Determine the (X, Y) coordinate at the center of the cell enclosing the given text.  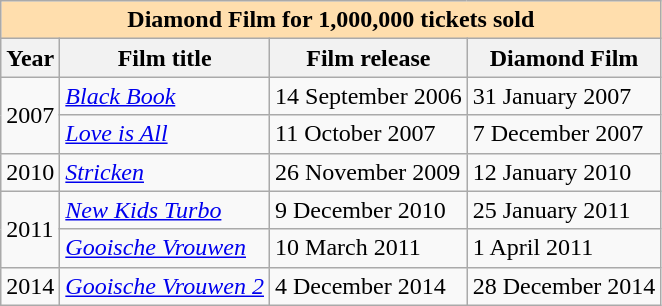
4 December 2014 (369, 286)
2014 (30, 286)
Gooische Vrouwen 2 (165, 286)
12 January 2010 (564, 172)
14 September 2006 (369, 96)
New Kids Turbo (165, 210)
26 November 2009 (369, 172)
Stricken (165, 172)
31 January 2007 (564, 96)
Gooische Vrouwen (165, 248)
7 December 2007 (564, 134)
10 March 2011 (369, 248)
Film title (165, 58)
Black Book (165, 96)
11 October 2007 (369, 134)
25 January 2011 (564, 210)
1 April 2011 (564, 248)
2010 (30, 172)
2011 (30, 229)
9 December 2010 (369, 210)
Love is All (165, 134)
28 December 2014 (564, 286)
Year (30, 58)
Diamond Film for 1,000,000 tickets sold (331, 20)
Diamond Film (564, 58)
Film release (369, 58)
2007 (30, 115)
